Pinpoint the cell where the given text exists, returning its (X, Y) midpoint coordinate. 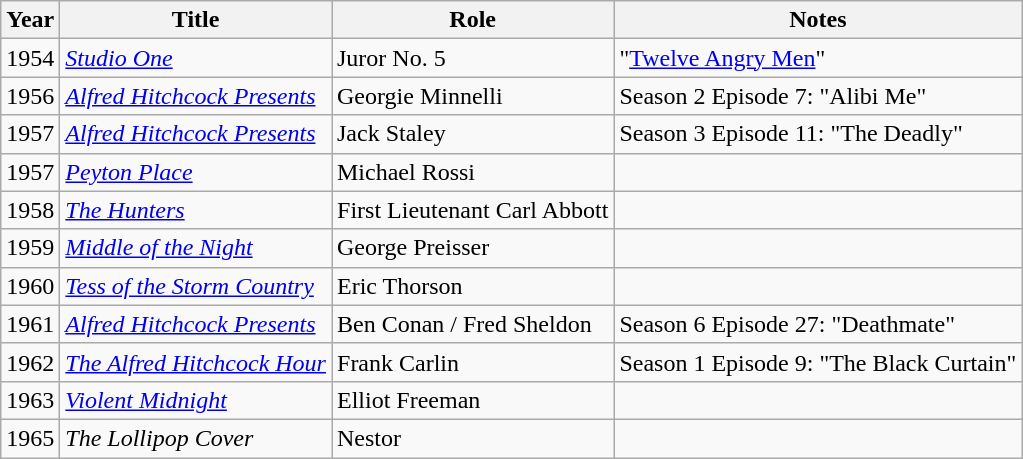
Season 3 Episode 11: "The Deadly" (818, 134)
The Alfred Hitchcock Hour (196, 362)
Tess of the Storm Country (196, 286)
Nestor (473, 438)
Studio One (196, 58)
Season 1 Episode 9: "The Black Curtain" (818, 362)
1960 (30, 286)
Frank Carlin (473, 362)
Georgie Minnelli (473, 96)
George Preisser (473, 248)
Violent Midnight (196, 400)
Elliot Freeman (473, 400)
1963 (30, 400)
The Lollipop Cover (196, 438)
Eric Thorson (473, 286)
1962 (30, 362)
Middle of the Night (196, 248)
Role (473, 20)
1959 (30, 248)
1954 (30, 58)
Season 6 Episode 27: "Deathmate" (818, 324)
Year (30, 20)
"Twelve Angry Men" (818, 58)
Michael Rossi (473, 172)
Season 2 Episode 7: "Alibi Me" (818, 96)
1956 (30, 96)
Ben Conan / Fred Sheldon (473, 324)
Peyton Place (196, 172)
Notes (818, 20)
1965 (30, 438)
The Hunters (196, 210)
1961 (30, 324)
First Lieutenant Carl Abbott (473, 210)
Title (196, 20)
1958 (30, 210)
Juror No. 5 (473, 58)
Jack Staley (473, 134)
